Search for the cell housing the specified text and yield its [X, Y] center coordinate. 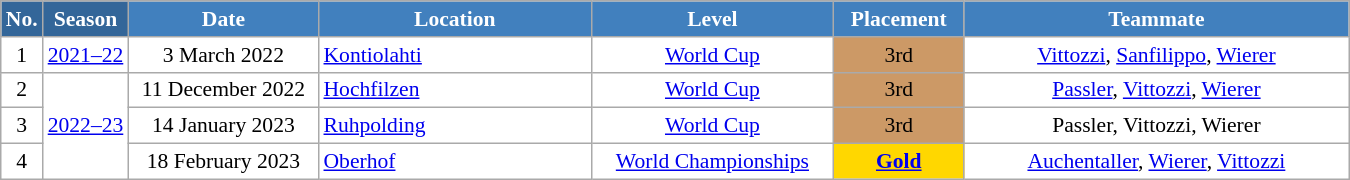
Level [712, 19]
Placement [899, 19]
World Championships [712, 162]
Ruhpolding [454, 126]
Location [454, 19]
4 [22, 162]
18 February 2023 [223, 162]
No. [22, 19]
2022–23 [86, 126]
Auchentaller, Wierer, Vittozzi [1156, 162]
11 December 2022 [223, 90]
Season [86, 19]
2021–22 [86, 55]
Date [223, 19]
2 [22, 90]
Gold [899, 162]
14 January 2023 [223, 126]
Vittozzi, Sanfilippo, Wierer [1156, 55]
3 March 2022 [223, 55]
3 [22, 126]
Teammate [1156, 19]
Oberhof [454, 162]
1 [22, 55]
Hochfilzen [454, 90]
Kontiolahti [454, 55]
